Determine the [x, y] coordinate at the center of the cell enclosing the given text.  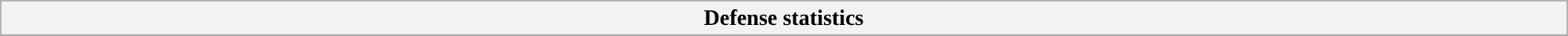
Defense statistics [784, 18]
